From the cell containing the given text, extract its center point as [x, y] coordinate. 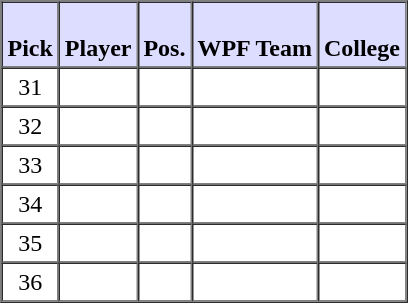
WPF Team [254, 35]
36 [30, 282]
33 [30, 166]
31 [30, 88]
32 [30, 126]
34 [30, 204]
Pos. [164, 35]
Pick [30, 35]
Player [98, 35]
College [362, 35]
35 [30, 244]
